Find where the given text appears and provide that cell's center as [X, Y] coordinate. 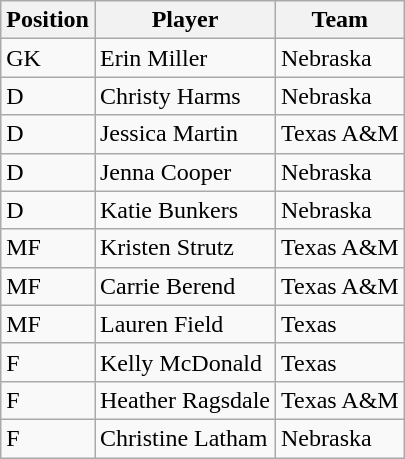
GK [48, 58]
Kristen Strutz [184, 248]
Erin Miller [184, 58]
Lauren Field [184, 324]
Jessica Martin [184, 134]
Kelly McDonald [184, 362]
Christy Harms [184, 96]
Christine Latham [184, 438]
Heather Ragsdale [184, 400]
Player [184, 20]
Position [48, 20]
Jenna Cooper [184, 172]
Carrie Berend [184, 286]
Team [340, 20]
Katie Bunkers [184, 210]
